Scan for the cell matching the given text and deliver its [X, Y] coordinate at center. 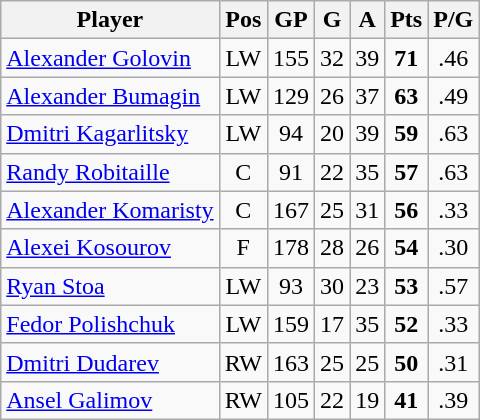
167 [290, 210]
20 [332, 134]
Pts [406, 20]
31 [368, 210]
F [243, 248]
91 [290, 172]
G [332, 20]
94 [290, 134]
P/G [454, 20]
57 [406, 172]
159 [290, 324]
129 [290, 96]
30 [332, 286]
.30 [454, 248]
Ansel Galimov [110, 400]
23 [368, 286]
Randy Robitaille [110, 172]
.39 [454, 400]
54 [406, 248]
178 [290, 248]
50 [406, 362]
Fedor Polishchuk [110, 324]
63 [406, 96]
.31 [454, 362]
93 [290, 286]
Pos [243, 20]
59 [406, 134]
Alexei Kosourov [110, 248]
Dmitri Kagarlitsky [110, 134]
Alexander Golovin [110, 58]
Alexander Komaristy [110, 210]
Alexander Bumagin [110, 96]
56 [406, 210]
71 [406, 58]
163 [290, 362]
53 [406, 286]
A [368, 20]
155 [290, 58]
.46 [454, 58]
.49 [454, 96]
.57 [454, 286]
28 [332, 248]
32 [332, 58]
17 [332, 324]
52 [406, 324]
37 [368, 96]
Dmitri Dudarev [110, 362]
GP [290, 20]
41 [406, 400]
105 [290, 400]
19 [368, 400]
Player [110, 20]
Ryan Stoa [110, 286]
